Pinpoint the cell where the given text exists, returning its [X, Y] midpoint coordinate. 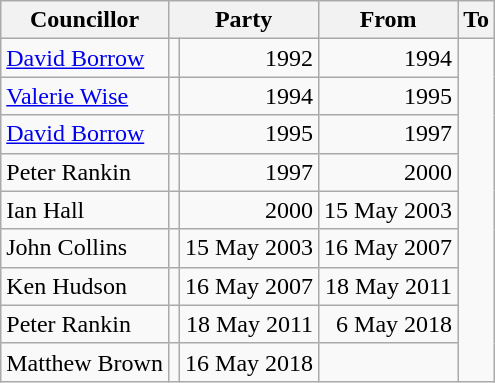
From [388, 20]
Ian Hall [85, 210]
1992 [250, 58]
6 May 2018 [388, 324]
To [476, 20]
Party [243, 20]
Matthew Brown [85, 362]
Ken Hudson [85, 286]
Valerie Wise [85, 96]
Councillor [85, 20]
16 May 2018 [250, 362]
John Collins [85, 248]
